For the text-containing cell, return its midpoint in (x, y) coordinate format. 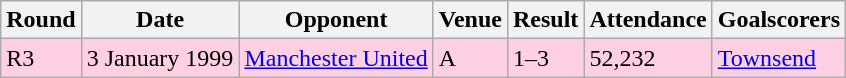
Opponent (336, 20)
Goalscorers (778, 20)
Result (545, 20)
Townsend (778, 58)
Date (160, 20)
3 January 1999 (160, 58)
1–3 (545, 58)
Attendance (648, 20)
Round (41, 20)
52,232 (648, 58)
Venue (470, 20)
A (470, 58)
Manchester United (336, 58)
R3 (41, 58)
